Identify which cell holds the provided text, then report its [X, Y] central coordinate. 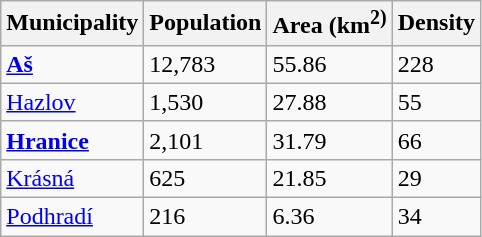
55 [436, 102]
Density [436, 24]
Population [206, 24]
21.85 [330, 178]
Hazlov [72, 102]
228 [436, 64]
34 [436, 217]
Podhradí [72, 217]
1,530 [206, 102]
Aš [72, 64]
55.86 [330, 64]
Krásná [72, 178]
2,101 [206, 140]
27.88 [330, 102]
Hranice [72, 140]
Municipality [72, 24]
Area (km2) [330, 24]
625 [206, 178]
31.79 [330, 140]
216 [206, 217]
12,783 [206, 64]
29 [436, 178]
66 [436, 140]
6.36 [330, 217]
